Extract the (X, Y) coordinate from the center of the cell holding the provided text.  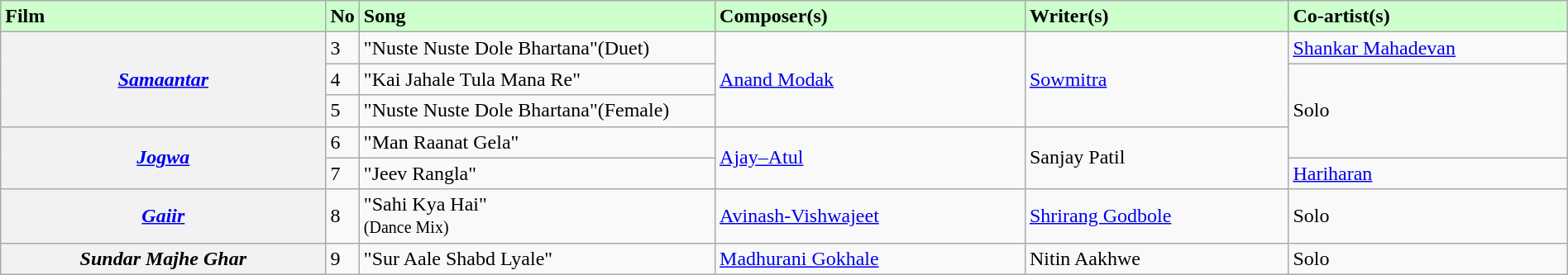
Avinash-Vishwajeet (870, 216)
"Sur Aale Shabd Lyale" (537, 258)
Gaiir (164, 216)
Ajay–Atul (870, 158)
3 (342, 48)
7 (342, 173)
"Sahi Kya Hai"(Dance Mix) (537, 216)
"Man Raanat Gela" (537, 142)
8 (342, 216)
"Kai Jahale Tula Mana Re" (537, 79)
Shankar Mahadevan (1427, 48)
Writer(s) (1156, 17)
Jogwa (164, 158)
5 (342, 111)
Sundar Majhe Ghar (164, 258)
Shrirang Godbole (1156, 216)
Song (537, 17)
Nitin Aakhwe (1156, 258)
6 (342, 142)
9 (342, 258)
Madhurani Gokhale (870, 258)
Samaantar (164, 79)
No (342, 17)
Sanjay Patil (1156, 158)
"Nuste Nuste Dole Bhartana"(Female) (537, 111)
4 (342, 79)
Anand Modak (870, 79)
Sowmitra (1156, 79)
Composer(s) (870, 17)
"Nuste Nuste Dole Bhartana"(Duet) (537, 48)
Film (164, 17)
"Jeev Rangla" (537, 173)
Hariharan (1427, 173)
Co-artist(s) (1427, 17)
